Extract the (X, Y) coordinate from the center of the cell holding the provided text.  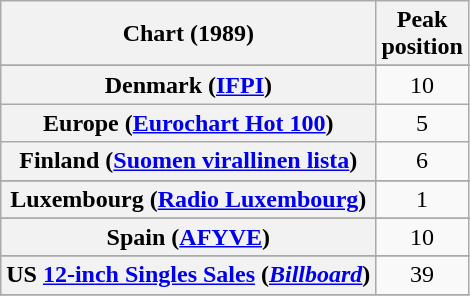
Spain (AFYVE) (188, 237)
6 (422, 161)
Finland (Suomen virallinen lista) (188, 161)
Luxembourg (Radio Luxembourg) (188, 199)
Europe (Eurochart Hot 100) (188, 123)
39 (422, 275)
Chart (1989) (188, 34)
Peakposition (422, 34)
Denmark (IFPI) (188, 85)
1 (422, 199)
US 12-inch Singles Sales (Billboard) (188, 275)
5 (422, 123)
